Output the [X, Y] coordinate of the center of the cell containing the given text.  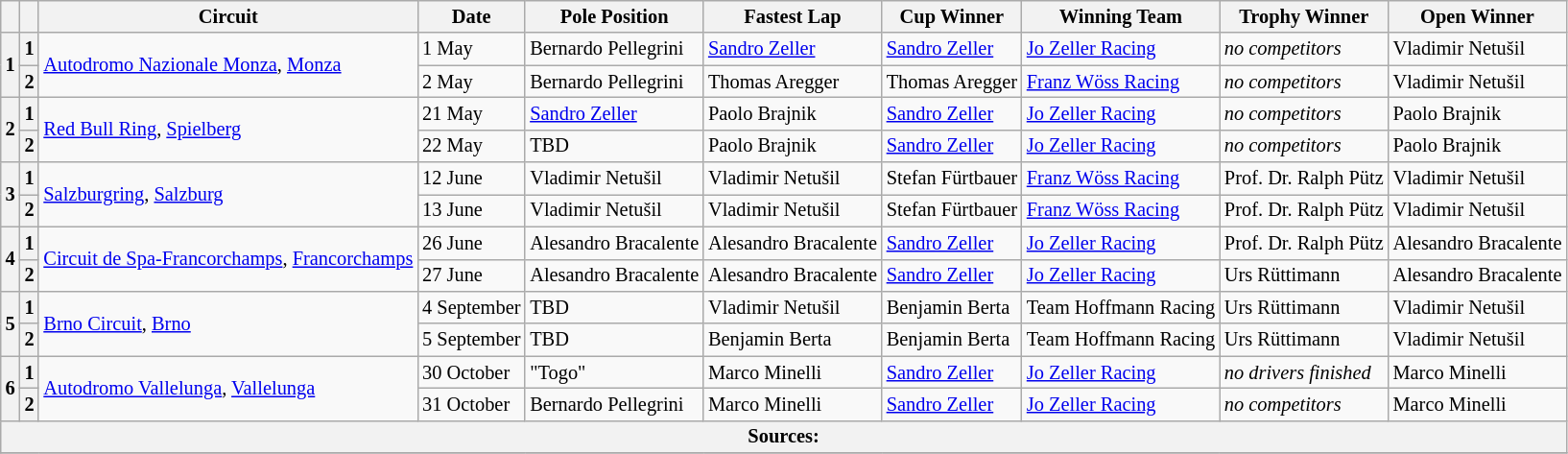
31 October [471, 404]
Brno Circuit, Brno [228, 323]
5 September [471, 340]
6 [11, 388]
Fastest Lap [793, 16]
Pole Position [614, 16]
1 May [471, 49]
Circuit de Spa-Francorchamps, Francorchamps [228, 259]
Red Bull Ring, Spielberg [228, 129]
22 May [471, 146]
Sources: [784, 437]
4 [11, 259]
2 May [471, 82]
Open Winner [1478, 16]
Salzburgring, Salzburg [228, 194]
27 June [471, 275]
Circuit [228, 16]
3 [11, 194]
30 October [471, 372]
no drivers finished [1304, 372]
Cup Winner [952, 16]
Winning Team [1121, 16]
26 June [471, 243]
21 May [471, 113]
"Togo" [614, 372]
12 June [471, 179]
13 June [471, 210]
Autodromo Vallelunga, Vallelunga [228, 388]
4 September [471, 307]
Date [471, 16]
5 [11, 323]
Trophy Winner [1304, 16]
Autodromo Nazionale Monza, Monza [228, 65]
